Provide the [x, y] coordinate of the cell's center where the given text is located.  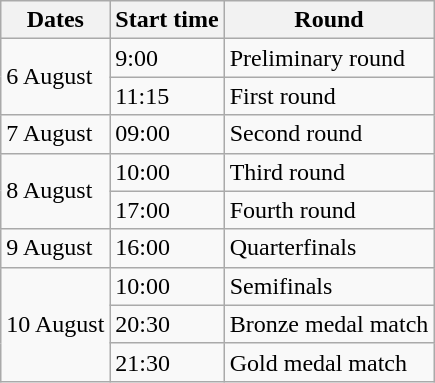
Preliminary round [329, 58]
09:00 [167, 134]
Second round [329, 134]
21:30 [167, 362]
7 August [56, 134]
Round [329, 20]
11:15 [167, 96]
8 August [56, 191]
17:00 [167, 210]
20:30 [167, 324]
Third round [329, 172]
Fourth round [329, 210]
16:00 [167, 248]
9 August [56, 248]
Start time [167, 20]
Quarterfinals [329, 248]
Gold medal match [329, 362]
10 August [56, 324]
6 August [56, 77]
Semifinals [329, 286]
9:00 [167, 58]
Dates [56, 20]
Bronze medal match [329, 324]
First round [329, 96]
